Locate the cell with the specified text and output its (X, Y) center coordinate. 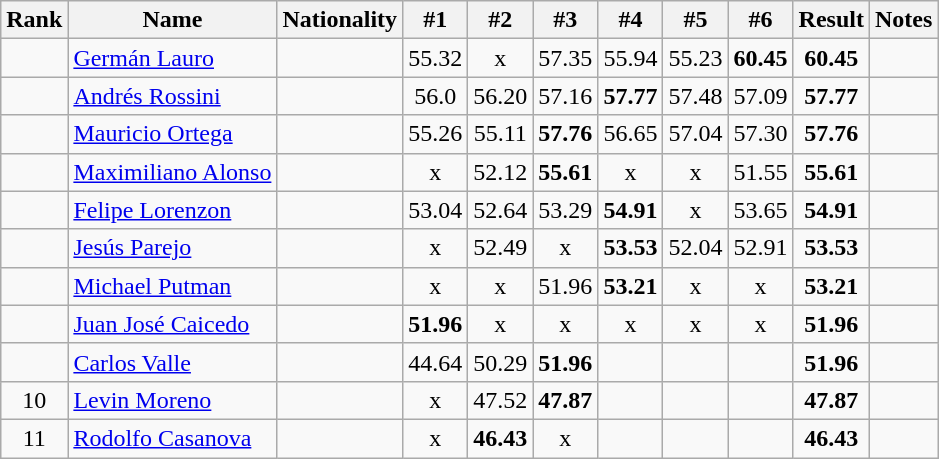
#2 (500, 20)
57.35 (566, 58)
47.52 (500, 400)
52.91 (760, 248)
44.64 (436, 362)
10 (34, 400)
Mauricio Ortega (172, 134)
55.32 (436, 58)
53.29 (566, 210)
11 (34, 438)
52.64 (500, 210)
#6 (760, 20)
57.48 (696, 96)
Rodolfo Casanova (172, 438)
Juan José Caicedo (172, 324)
Carlos Valle (172, 362)
57.30 (760, 134)
Notes (903, 20)
57.04 (696, 134)
Germán Lauro (172, 58)
#4 (630, 20)
57.09 (760, 96)
52.49 (500, 248)
57.16 (566, 96)
56.0 (436, 96)
Levin Moreno (172, 400)
55.26 (436, 134)
Maximiliano Alonso (172, 172)
Result (831, 20)
Nationality (340, 20)
52.12 (500, 172)
50.29 (500, 362)
#1 (436, 20)
Andrés Rossini (172, 96)
56.65 (630, 134)
Rank (34, 20)
53.04 (436, 210)
Michael Putman (172, 286)
Name (172, 20)
55.23 (696, 58)
56.20 (500, 96)
#5 (696, 20)
55.94 (630, 58)
#3 (566, 20)
55.11 (500, 134)
51.55 (760, 172)
53.65 (760, 210)
52.04 (696, 248)
Jesús Parejo (172, 248)
Felipe Lorenzon (172, 210)
